Identify which cell holds the provided text, then report its [X, Y] central coordinate. 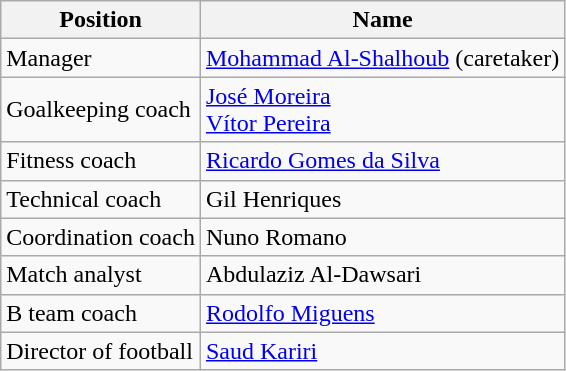
Goalkeeping coach [101, 110]
Saud Kariri [382, 351]
B team coach [101, 313]
Coordination coach [101, 237]
Technical coach [101, 199]
Fitness coach [101, 161]
Ricardo Gomes da Silva [382, 161]
Manager [101, 58]
Mohammad Al-Shalhoub (caretaker) [382, 58]
Director of football [101, 351]
Gil Henriques [382, 199]
Rodolfo Miguens [382, 313]
Nuno Romano [382, 237]
José Moreira Vítor Pereira [382, 110]
Match analyst [101, 275]
Name [382, 20]
Abdulaziz Al-Dawsari [382, 275]
Position [101, 20]
